Capture the cell that displays the provided text and extract its (x, y) central coordinate. 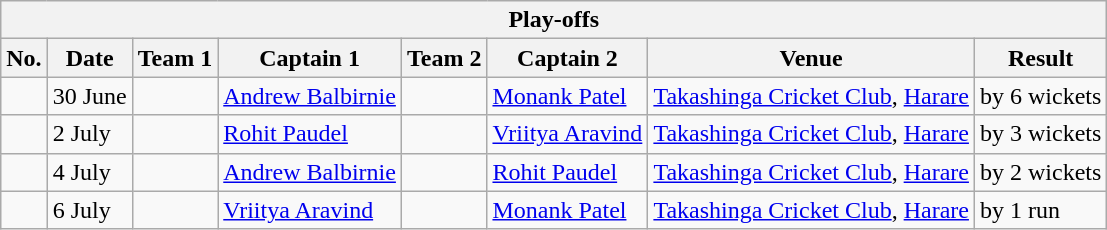
by 1 run (1040, 210)
Captain 2 (568, 58)
2 July (90, 134)
by 2 wickets (1040, 172)
Captain 1 (310, 58)
Result (1040, 58)
6 July (90, 210)
Venue (812, 58)
30 June (90, 96)
Team 1 (175, 58)
Play-offs (554, 20)
No. (24, 58)
Team 2 (444, 58)
Date (90, 58)
by 3 wickets (1040, 134)
by 6 wickets (1040, 96)
4 July (90, 172)
